Detect which cell encompasses the target text, then output its (X, Y) center coordinate. 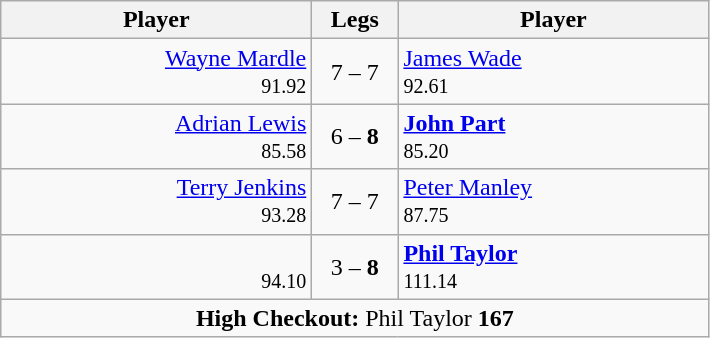
94.10 (156, 266)
James Wade 92.61 (554, 72)
Peter Manley 87.75 (554, 202)
Wayne Mardle 91.92 (156, 72)
3 – 8 (355, 266)
Legs (355, 20)
High Checkout: Phil Taylor 167 (355, 318)
Adrian Lewis 85.58 (156, 136)
Terry Jenkins 93.28 (156, 202)
6 – 8 (355, 136)
John Part 85.20 (554, 136)
Phil Taylor 111.14 (554, 266)
